Return (X, Y) of the center of cell containing provided text 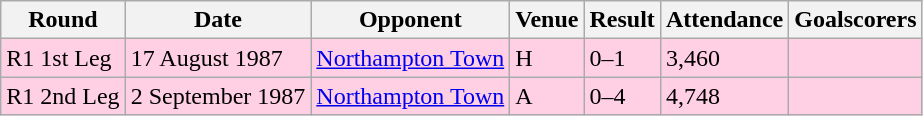
Result (622, 20)
H (547, 58)
17 August 1987 (218, 58)
Round (63, 20)
0–1 (622, 58)
Attendance (724, 20)
0–4 (622, 96)
R1 1st Leg (63, 58)
4,748 (724, 96)
2 September 1987 (218, 96)
R1 2nd Leg (63, 96)
A (547, 96)
Opponent (410, 20)
Date (218, 20)
Goalscorers (856, 20)
Venue (547, 20)
3,460 (724, 58)
